Capture the cell that displays the provided text and extract its [X, Y] central coordinate. 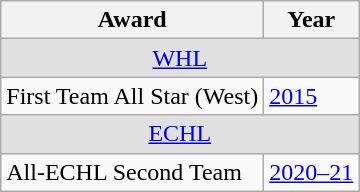
2015 [312, 96]
All-ECHL Second Team [132, 172]
ECHL [180, 134]
Award [132, 20]
2020–21 [312, 172]
Year [312, 20]
WHL [180, 58]
First Team All Star (West) [132, 96]
